Search for the cell housing the specified text and yield its (X, Y) center coordinate. 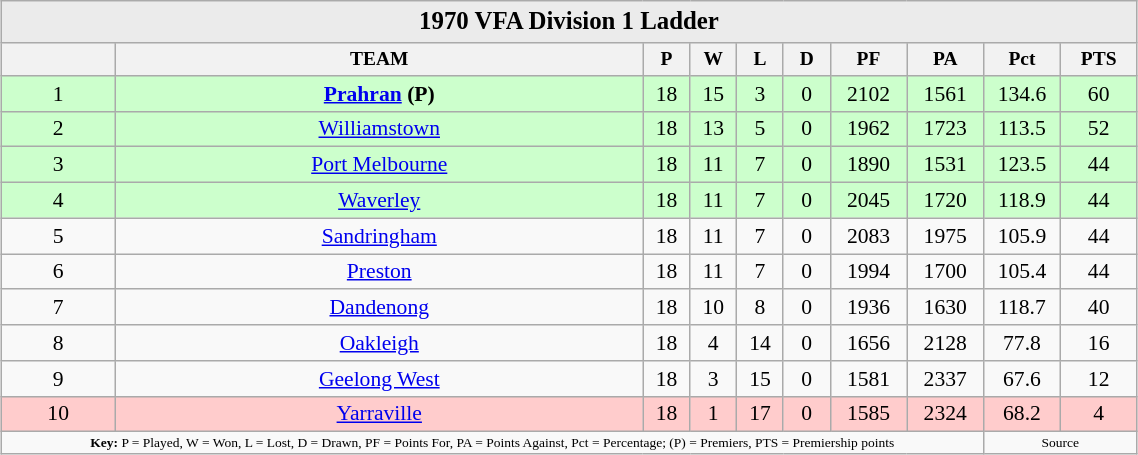
2045 (868, 201)
PA (946, 60)
1890 (868, 165)
1700 (946, 272)
2128 (946, 343)
2337 (946, 379)
12 (1098, 379)
Geelong West (379, 379)
1531 (946, 165)
6 (58, 272)
1581 (868, 379)
1962 (868, 129)
1970 VFA Division 1 Ladder (569, 22)
Prahran (P) (379, 94)
17 (760, 414)
134.6 (1022, 94)
PF (868, 60)
1561 (946, 94)
16 (1098, 343)
1994 (868, 272)
1975 (946, 236)
Williamstown (379, 129)
118.9 (1022, 201)
1720 (946, 201)
1723 (946, 129)
P (666, 60)
1656 (868, 343)
Key: P = Played, W = Won, L = Lost, D = Drawn, PF = Points For, PA = Points Against, Pct = Percentage; (P) = Premiers, PTS = Premiership points (492, 443)
113.5 (1022, 129)
1936 (868, 308)
60 (1098, 94)
1630 (946, 308)
PTS (1098, 60)
Port Melbourne (379, 165)
105.4 (1022, 272)
9 (58, 379)
13 (714, 129)
Dandenong (379, 308)
68.2 (1022, 414)
2102 (868, 94)
105.9 (1022, 236)
2 (58, 129)
Pct (1022, 60)
14 (760, 343)
118.7 (1022, 308)
77.8 (1022, 343)
123.5 (1022, 165)
Sandringham (379, 236)
40 (1098, 308)
52 (1098, 129)
2324 (946, 414)
67.6 (1022, 379)
L (760, 60)
Oakleigh (379, 343)
Waverley (379, 201)
Source (1060, 443)
2083 (868, 236)
D (806, 60)
W (714, 60)
TEAM (379, 60)
Yarraville (379, 414)
1585 (868, 414)
Preston (379, 272)
